Output the [X, Y] coordinate of the center of the cell containing the given text.  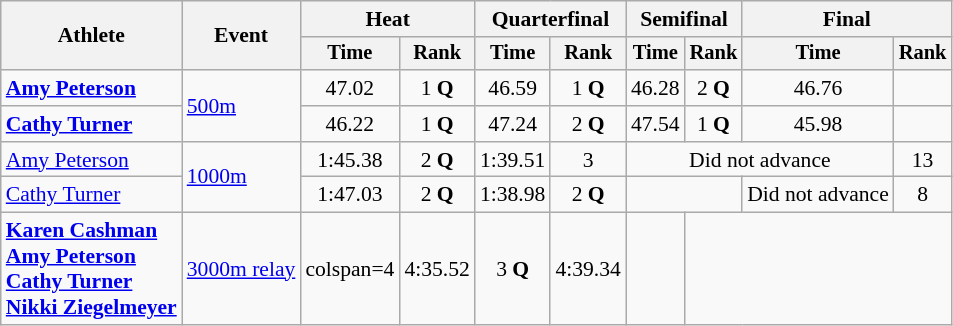
1:47.03 [350, 195]
3 Q [512, 269]
46.76 [818, 88]
colspan=4 [350, 269]
Semifinal [684, 19]
500m [242, 106]
46.28 [656, 88]
3000m relay [242, 269]
45.98 [818, 124]
13 [923, 160]
Athlete [92, 36]
4:35.52 [436, 269]
Heat [388, 19]
46.59 [512, 88]
4:39.34 [588, 269]
1000m [242, 178]
Final [846, 19]
47.54 [656, 124]
Event [242, 36]
1:45.38 [350, 160]
Karen CashmanAmy PetersonCathy TurnerNikki Ziegelmeyer [92, 269]
3 [588, 160]
46.22 [350, 124]
47.24 [512, 124]
Quarterfinal [550, 19]
47.02 [350, 88]
8 [923, 195]
1:38.98 [512, 195]
1:39.51 [512, 160]
